Extract the (x, y) coordinate from the center of the cell holding the provided text.  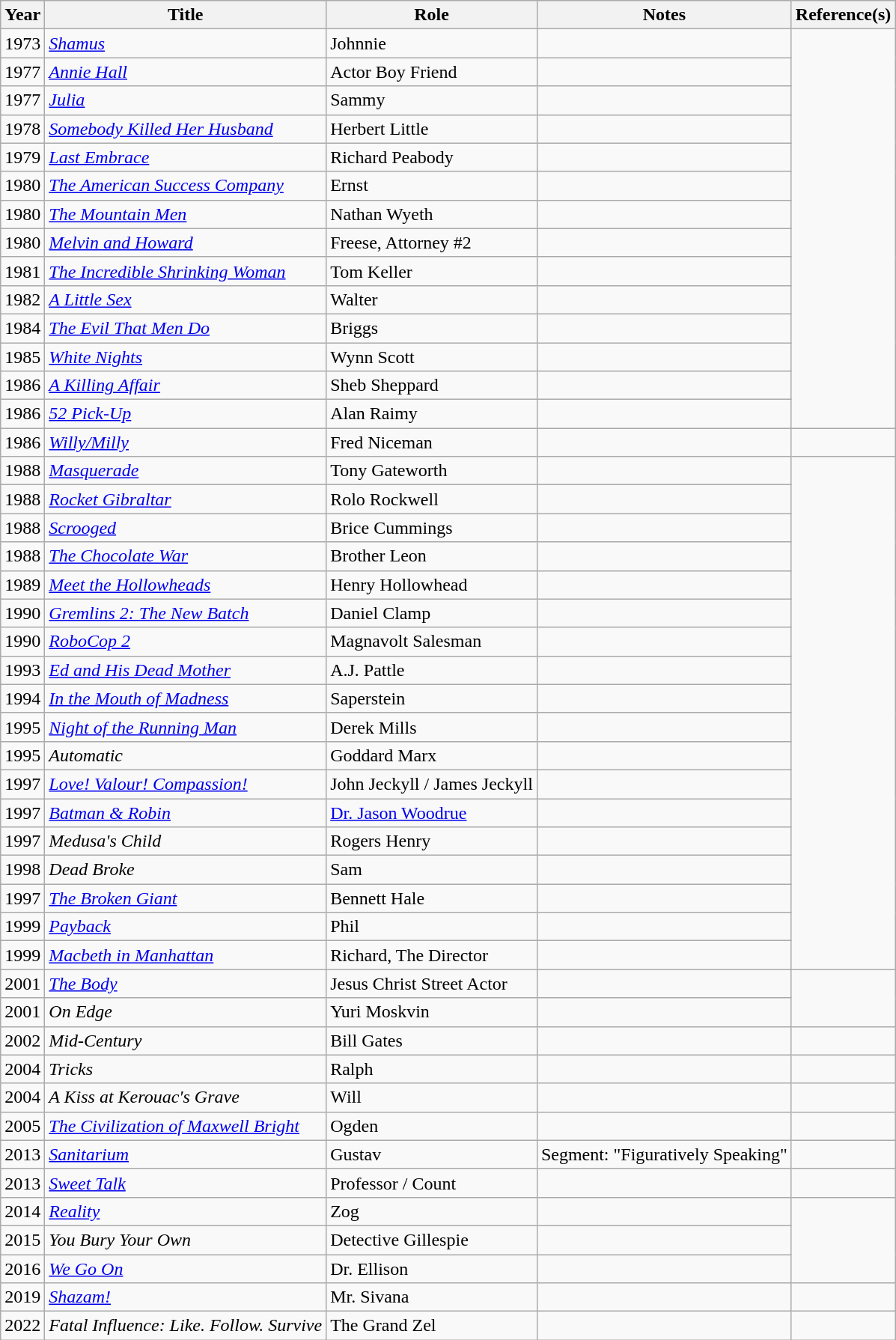
1981 (22, 271)
Brother Leon (432, 556)
Segment: "Figuratively Speaking" (664, 1154)
Sheb Sheppard (432, 386)
The Chocolate War (186, 556)
Nathan Wyeth (432, 214)
Wynn Scott (432, 357)
1979 (22, 157)
1993 (22, 670)
We Go On (186, 1269)
Rolo Rockwell (432, 499)
2002 (22, 1041)
Ernst (432, 186)
Willy/Milly (186, 442)
Rogers Henry (432, 841)
A Killing Affair (186, 386)
RoboCop 2 (186, 642)
Payback (186, 927)
White Nights (186, 357)
Bill Gates (432, 1041)
Last Embrace (186, 157)
Will (432, 1097)
Freese, Attorney #2 (432, 243)
Scrooged (186, 528)
Dr. Jason Woodrue (432, 812)
Tom Keller (432, 271)
Melvin and Howard (186, 243)
2015 (22, 1240)
Bennett Hale (432, 898)
1982 (22, 299)
Yuri Moskvin (432, 1012)
1985 (22, 357)
Shamus (186, 43)
You Bury Your Own (186, 1240)
1998 (22, 870)
Somebody Killed Her Husband (186, 129)
A Kiss at Kerouac's Grave (186, 1097)
Sam (432, 870)
Saperstein (432, 698)
1973 (22, 43)
52 Pick-Up (186, 414)
2016 (22, 1269)
Zog (432, 1211)
A.J. Pattle (432, 670)
Gustav (432, 1154)
Year (22, 15)
Johnnie (432, 43)
The Civilization of Maxwell Bright (186, 1126)
The Broken Giant (186, 898)
Actor Boy Friend (432, 72)
Tricks (186, 1069)
Henry Hollowhead (432, 585)
1989 (22, 585)
Ralph (432, 1069)
Annie Hall (186, 72)
The Evil That Men Do (186, 328)
1994 (22, 698)
Derek Mills (432, 727)
Mr. Sivana (432, 1297)
Title (186, 15)
Herbert Little (432, 129)
2022 (22, 1326)
1978 (22, 129)
Sanitarium (186, 1154)
Alan Raimy (432, 414)
Masquerade (186, 471)
Role (432, 15)
Phil (432, 927)
Julia (186, 100)
Sammy (432, 100)
Brice Cummings (432, 528)
2014 (22, 1211)
Shazam! (186, 1297)
Professor / Count (432, 1183)
A Little Sex (186, 299)
Meet the Hollowheads (186, 585)
Medusa's Child (186, 841)
Fatal Influence: Like. Follow. Survive (186, 1326)
Night of the Running Man (186, 727)
Notes (664, 15)
Ogden (432, 1126)
Tony Gateworth (432, 471)
Briggs (432, 328)
John Jeckyll / James Jeckyll (432, 784)
Sweet Talk (186, 1183)
Mid-Century (186, 1041)
Dead Broke (186, 870)
Richard, The Director (432, 955)
1984 (22, 328)
Love! Valour! Compassion! (186, 784)
Batman & Robin (186, 812)
In the Mouth of Madness (186, 698)
Rocket Gibraltar (186, 499)
Macbeth in Manhattan (186, 955)
Daniel Clamp (432, 613)
On Edge (186, 1012)
Richard Peabody (432, 157)
Jesus Christ Street Actor (432, 984)
Automatic (186, 755)
The Grand Zel (432, 1326)
Reality (186, 1211)
Fred Niceman (432, 442)
Walter (432, 299)
Magnavolt Salesman (432, 642)
Reference(s) (843, 15)
2005 (22, 1126)
The Mountain Men (186, 214)
Ed and His Dead Mother (186, 670)
The Body (186, 984)
Goddard Marx (432, 755)
Dr. Ellison (432, 1269)
2019 (22, 1297)
The Incredible Shrinking Woman (186, 271)
The American Success Company (186, 186)
Detective Gillespie (432, 1240)
Gremlins 2: The New Batch (186, 613)
